Pinpoint the cell where the given text exists, returning its (X, Y) midpoint coordinate. 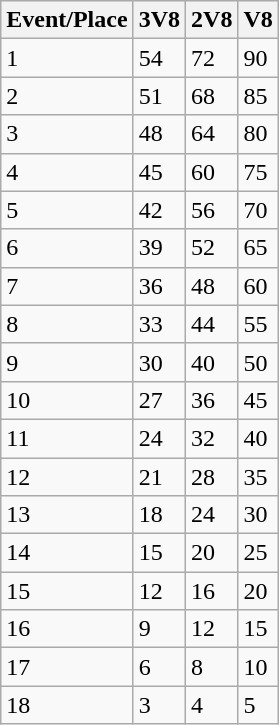
11 (67, 438)
V8 (258, 20)
85 (258, 96)
80 (258, 134)
70 (258, 210)
39 (159, 248)
3V8 (159, 20)
28 (212, 477)
50 (258, 362)
54 (159, 58)
13 (67, 515)
56 (212, 210)
52 (212, 248)
1 (67, 58)
68 (212, 96)
Event/Place (67, 20)
14 (67, 553)
32 (212, 438)
75 (258, 172)
55 (258, 324)
72 (212, 58)
65 (258, 248)
2V8 (212, 20)
21 (159, 477)
7 (67, 286)
90 (258, 58)
44 (212, 324)
35 (258, 477)
2 (67, 96)
51 (159, 96)
33 (159, 324)
25 (258, 553)
42 (159, 210)
27 (159, 400)
17 (67, 667)
64 (212, 134)
